From the cell containing the given text, extract its center point as [X, Y] coordinate. 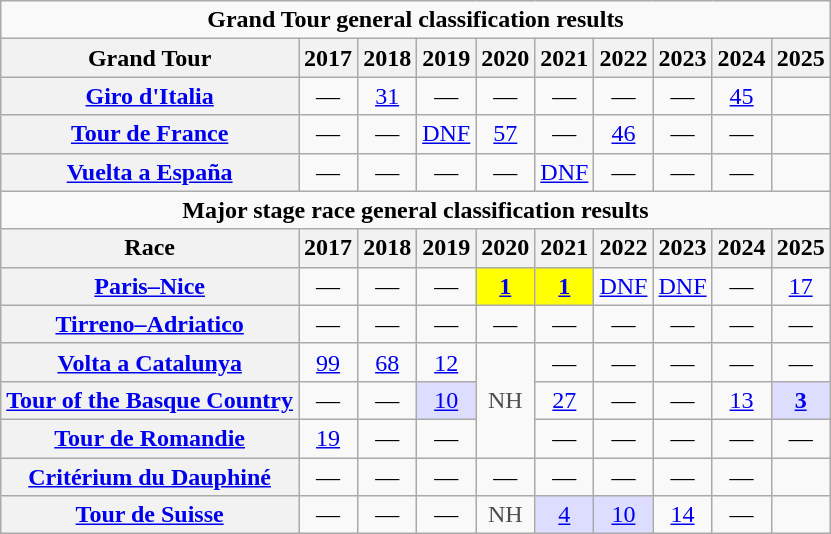
45 [742, 96]
Tour de Romandie [150, 438]
19 [328, 438]
Tour de Suisse [150, 515]
Tour de France [150, 134]
12 [446, 362]
Grand Tour general classification results [416, 20]
Major stage race general classification results [416, 210]
Tour of the Basque Country [150, 400]
Volta a Catalunya [150, 362]
Vuelta a España [150, 172]
17 [800, 286]
Critérium du Dauphiné [150, 477]
46 [624, 134]
Race [150, 248]
27 [564, 400]
31 [388, 96]
57 [506, 134]
Tirreno–Adriatico [150, 324]
4 [564, 515]
3 [800, 400]
13 [742, 400]
68 [388, 362]
Paris–Nice [150, 286]
Grand Tour [150, 58]
99 [328, 362]
14 [682, 515]
Giro d'Italia [150, 96]
